For the text-containing cell, return its midpoint in [X, Y] coordinate format. 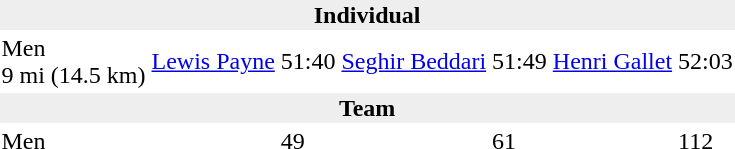
Team [367, 108]
Seghir Beddari [414, 62]
Men9 mi (14.5 km) [74, 62]
Henri Gallet [612, 62]
51:40 [308, 62]
52:03 [706, 62]
Lewis Payne [213, 62]
Individual [367, 15]
51:49 [520, 62]
